Find where the given text appears and provide that cell's center as [X, Y] coordinate. 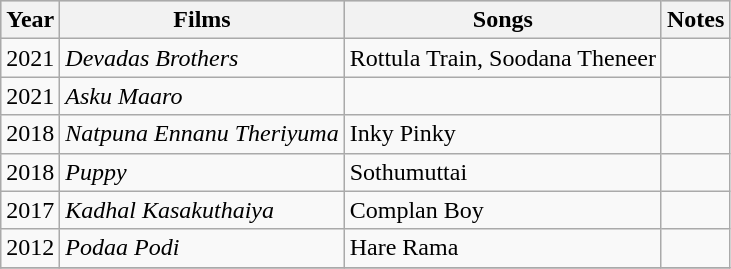
Songs [502, 20]
Films [202, 20]
Puppy [202, 172]
Notes [695, 20]
Kadhal Kasakuthaiya [202, 210]
2017 [30, 210]
Sothumuttai [502, 172]
Inky Pinky [502, 134]
Year [30, 20]
Natpuna Ennanu Theriyuma [202, 134]
Asku Maaro [202, 96]
Devadas Brothers [202, 58]
Complan Boy [502, 210]
2012 [30, 248]
Hare Rama [502, 248]
Podaa Podi [202, 248]
Rottula Train, Soodana Theneer [502, 58]
